Extract the (X, Y) coordinate from the center of the cell holding the provided text.  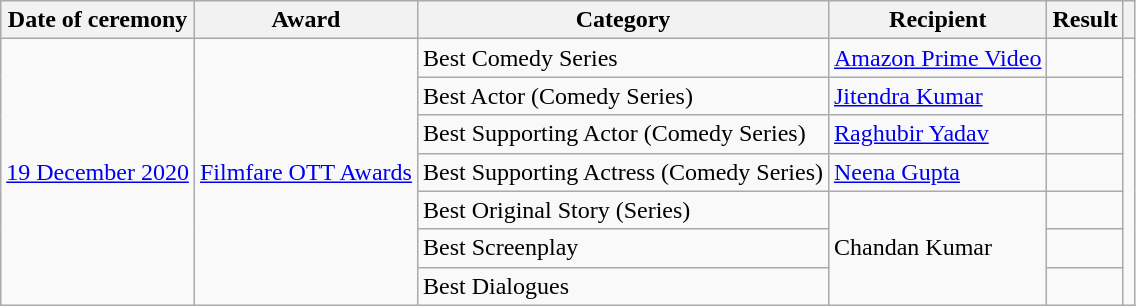
Jitendra Kumar (937, 96)
Best Supporting Actor (Comedy Series) (622, 134)
Filmfare OTT Awards (306, 172)
Category (622, 20)
Award (306, 20)
Date of ceremony (98, 20)
Recipient (937, 20)
Neena Gupta (937, 172)
Raghubir Yadav (937, 134)
Best Actor (Comedy Series) (622, 96)
Best Supporting Actress (Comedy Series) (622, 172)
Best Comedy Series (622, 58)
19 December 2020 (98, 172)
Best Screenplay (622, 248)
Chandan Kumar (937, 248)
Amazon Prime Video (937, 58)
Best Original Story (Series) (622, 210)
Best Dialogues (622, 286)
Result (1085, 20)
